Pinpoint the cell where the given text exists, returning its [x, y] midpoint coordinate. 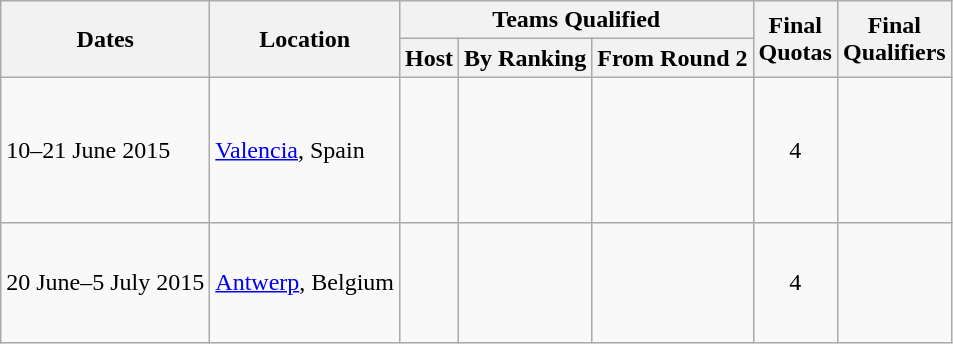
Valencia, Spain [305, 150]
Antwerp, Belgium [305, 282]
Teams Qualified [577, 20]
From Round 2 [672, 58]
10–21 June 2015 [106, 150]
FinalQuotas [795, 39]
By Ranking [526, 58]
Location [305, 39]
FinalQualifiers [894, 39]
Dates [106, 39]
Host [430, 58]
20 June–5 July 2015 [106, 282]
